Pinpoint the cell where the given text exists, returning its (x, y) midpoint coordinate. 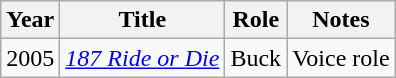
Role (256, 20)
Voice role (342, 58)
Buck (256, 58)
187 Ride or Die (142, 58)
Notes (342, 20)
Year (30, 20)
2005 (30, 58)
Title (142, 20)
